Capture the cell that displays the provided text and extract its (x, y) central coordinate. 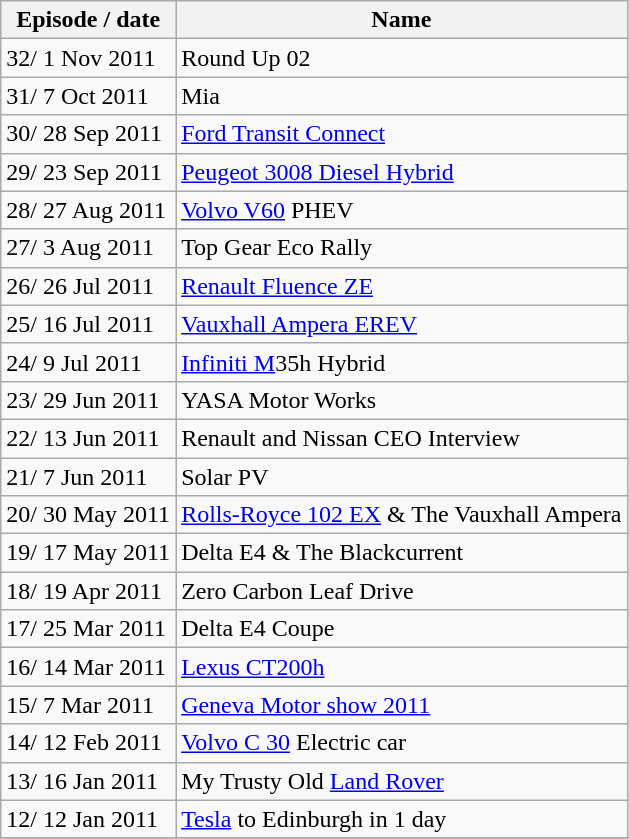
23/ 29 Jun 2011 (88, 400)
15/ 7 Mar 2011 (88, 705)
19/ 17 May 2011 (88, 553)
27/ 3 Aug 2011 (88, 248)
32/ 1 Nov 2011 (88, 58)
Episode / date (88, 20)
Round Up 02 (402, 58)
13/ 16 Jan 2011 (88, 781)
Volvo V60 PHEV (402, 210)
14/ 12 Feb 2011 (88, 743)
YASA Motor Works (402, 400)
Renault Fluence ZE (402, 286)
28/ 27 Aug 2011 (88, 210)
My Trusty Old Land Rover (402, 781)
Delta E4 & The Blackcurrent (402, 553)
Infiniti M35h Hybrid (402, 362)
21/ 7 Jun 2011 (88, 477)
17/ 25 Mar 2011 (88, 629)
Zero Carbon Leaf Drive (402, 591)
30/ 28 Sep 2011 (88, 134)
Vauxhall Ampera EREV (402, 324)
18/ 19 Apr 2011 (88, 591)
Name (402, 20)
29/ 23 Sep 2011 (88, 172)
Tesla to Edinburgh in 1 day (402, 819)
Lexus CT200h (402, 667)
Ford Transit Connect (402, 134)
24/ 9 Jul 2011 (88, 362)
16/ 14 Mar 2011 (88, 667)
20/ 30 May 2011 (88, 515)
26/ 26 Jul 2011 (88, 286)
Peugeot 3008 Diesel Hybrid (402, 172)
25/ 16 Jul 2011 (88, 324)
Renault and Nissan CEO Interview (402, 438)
Solar PV (402, 477)
Volvo C 30 Electric car (402, 743)
Mia (402, 96)
22/ 13 Jun 2011 (88, 438)
31/ 7 Oct 2011 (88, 96)
Rolls-Royce 102 EX & The Vauxhall Ampera (402, 515)
12/ 12 Jan 2011 (88, 819)
Top Gear Eco Rally (402, 248)
Delta E4 Coupe (402, 629)
Geneva Motor show 2011 (402, 705)
